For the text-containing cell, return its midpoint in [X, Y] coordinate format. 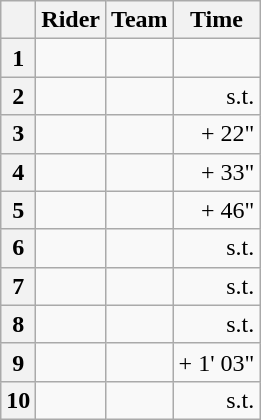
+ 33" [216, 172]
6 [18, 248]
1 [18, 58]
+ 22" [216, 134]
7 [18, 286]
Rider [71, 20]
Time [216, 20]
4 [18, 172]
5 [18, 210]
3 [18, 134]
+ 46" [216, 210]
+ 1' 03" [216, 362]
9 [18, 362]
2 [18, 96]
8 [18, 324]
Team [140, 20]
10 [18, 400]
